Detect which cell encompasses the target text, then output its (X, Y) center coordinate. 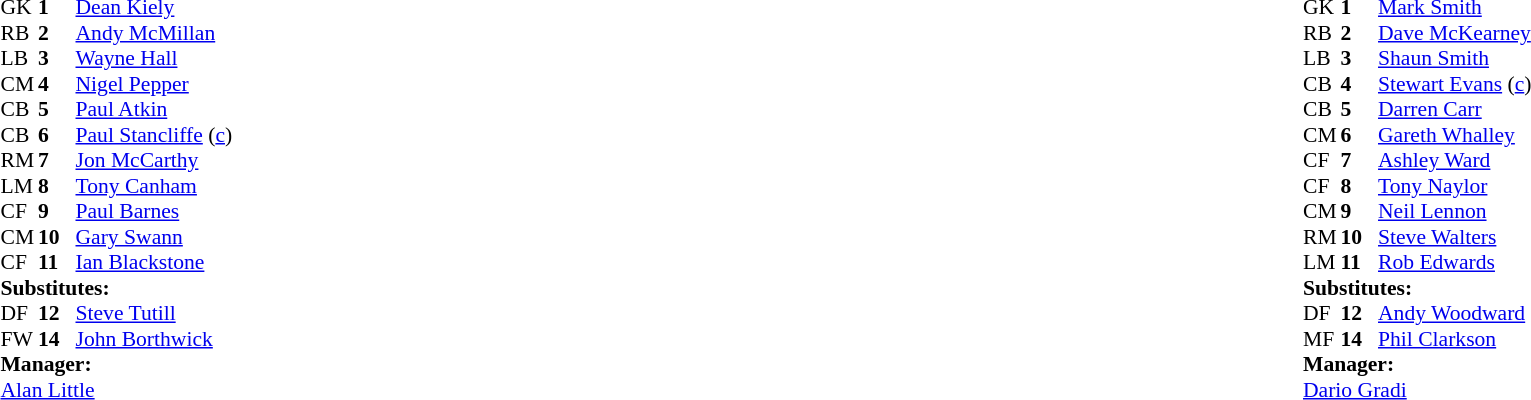
Dave McKearney (1454, 33)
Andy Woodward (1454, 313)
Shaun Smith (1454, 59)
Nigel Pepper (154, 84)
Gareth Whalley (1454, 135)
Gary Swann (154, 237)
Darren Carr (1454, 109)
Tony Canham (154, 186)
Paul Atkin (154, 109)
Ashley Ward (1454, 161)
John Borthwick (154, 339)
Jon McCarthy (154, 161)
Paul Stancliffe (c) (154, 135)
Andy McMillan (154, 33)
FW (19, 339)
Wayne Hall (154, 59)
Tony Naylor (1454, 186)
Steve Tutill (154, 313)
Paul Barnes (154, 211)
Rob Edwards (1454, 263)
Steve Walters (1454, 237)
Ian Blackstone (154, 263)
MF (1322, 339)
Stewart Evans (c) (1454, 84)
Phil Clarkson (1454, 339)
Neil Lennon (1454, 211)
